Extract the (X, Y) coordinate from the center of the cell holding the provided text.  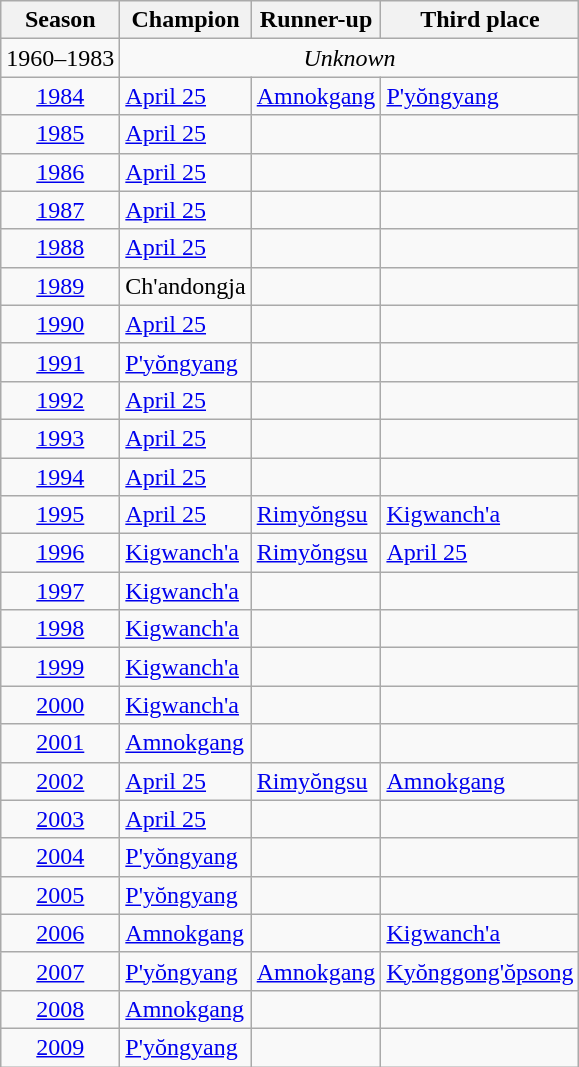
1960–1983 (60, 58)
1986 (60, 172)
2001 (60, 743)
2009 (60, 1047)
1991 (60, 362)
Season (60, 20)
2007 (60, 971)
Kyŏnggong'ŏpsong (480, 971)
1995 (60, 515)
2002 (60, 781)
1994 (60, 477)
Unknown (350, 58)
1985 (60, 134)
1998 (60, 629)
1992 (60, 400)
Runner-up (316, 20)
Champion (186, 20)
1997 (60, 591)
1987 (60, 210)
2000 (60, 705)
Ch'andongja (186, 286)
1993 (60, 438)
1996 (60, 553)
2008 (60, 1009)
1984 (60, 96)
1999 (60, 667)
Third place (480, 20)
2006 (60, 933)
2005 (60, 895)
2003 (60, 819)
1988 (60, 248)
1990 (60, 324)
1989 (60, 286)
2004 (60, 857)
